Pinpoint the cell where the given text exists, returning its (X, Y) midpoint coordinate. 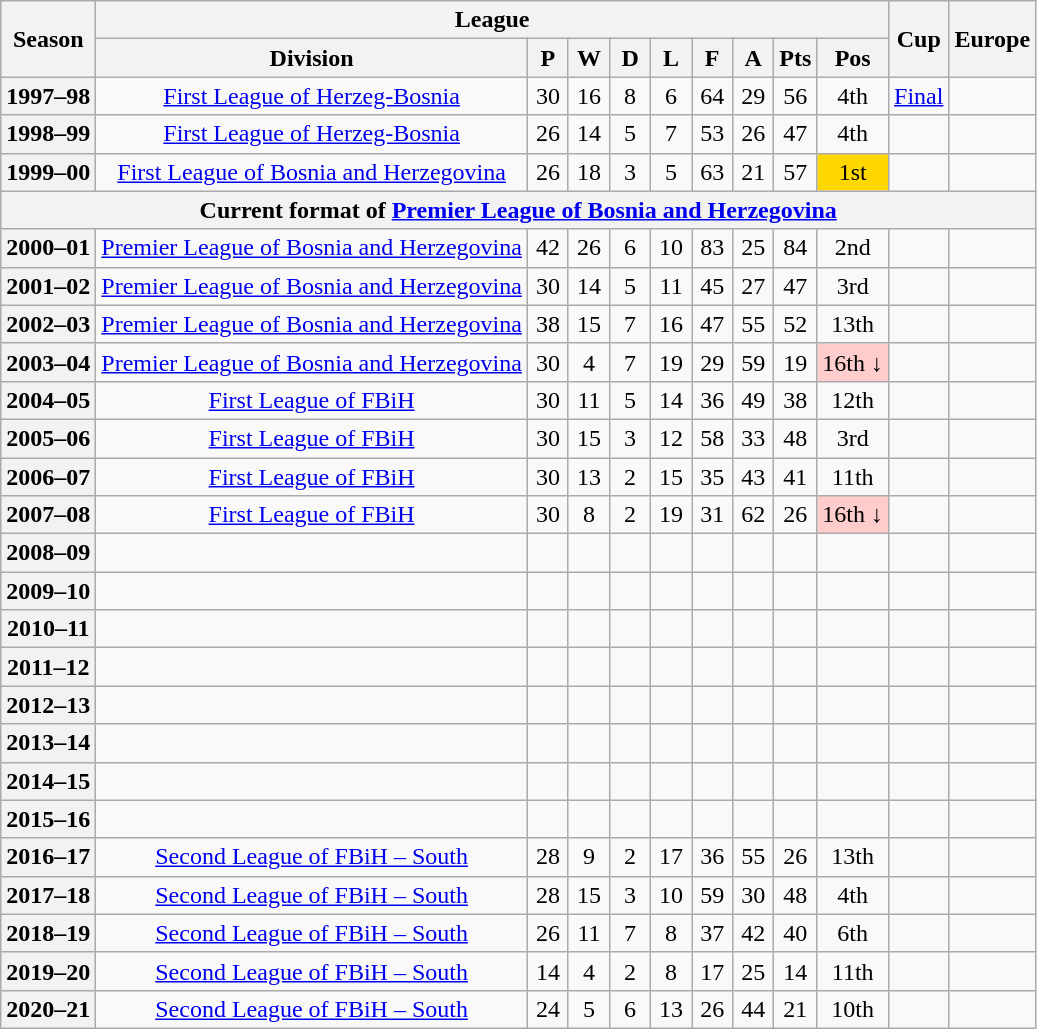
6th (853, 933)
1st (853, 172)
12 (672, 438)
W (588, 58)
52 (796, 324)
League (492, 20)
43 (754, 477)
2012–13 (48, 705)
2005–06 (48, 438)
33 (754, 438)
12th (853, 400)
Europe (992, 39)
10th (853, 1009)
2004–05 (48, 400)
2014–15 (48, 781)
Division (312, 58)
F (712, 58)
83 (712, 248)
57 (796, 172)
44 (754, 1009)
2002–03 (48, 324)
2016–17 (48, 857)
Cup (919, 39)
2007–08 (48, 515)
53 (712, 134)
2010–11 (48, 629)
2009–10 (48, 591)
2019–20 (48, 971)
1997–98 (48, 96)
84 (796, 248)
1998–99 (48, 134)
P (548, 58)
49 (754, 400)
A (754, 58)
27 (754, 286)
Season (48, 39)
2013–14 (48, 743)
2001–02 (48, 286)
41 (796, 477)
Final (919, 96)
45 (712, 286)
2018–19 (48, 933)
2nd (853, 248)
63 (712, 172)
L (672, 58)
2017–18 (48, 895)
18 (588, 172)
31 (712, 515)
Pts (796, 58)
2006–07 (48, 477)
56 (796, 96)
Pos (853, 58)
35 (712, 477)
2003–04 (48, 362)
64 (712, 96)
37 (712, 933)
58 (712, 438)
2011–12 (48, 667)
62 (754, 515)
24 (548, 1009)
Current format of Premier League of Bosnia and Herzegovina (518, 210)
2000–01 (48, 248)
First League of Bosnia and Herzegovina (312, 172)
2015–16 (48, 819)
D (630, 58)
2008–09 (48, 553)
40 (796, 933)
2020–21 (48, 1009)
9 (588, 857)
1999–00 (48, 172)
